From the cell containing the given text, extract its center point as [X, Y] coordinate. 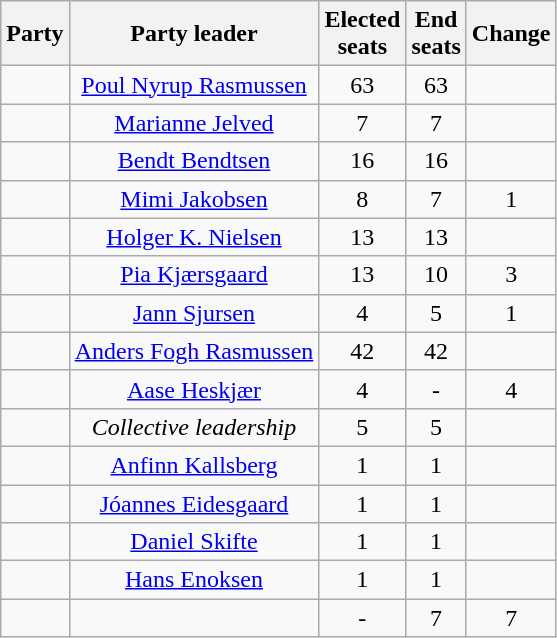
Pia Kjærsgaard [194, 275]
Marianne Jelved [194, 123]
Holger K. Nielsen [194, 237]
Party [35, 34]
Mimi Jakobsen [194, 199]
Hans Enoksen [194, 580]
Jann Sjursen [194, 313]
Poul Nyrup Rasmussen [194, 85]
Change [511, 34]
Jóannes Eidesgaard [194, 503]
Aase Heskjær [194, 389]
Electedseats [362, 34]
Anfinn Kallsberg [194, 465]
Anders Fogh Rasmussen [194, 351]
10 [436, 275]
Endseats [436, 34]
Party leader [194, 34]
Bendt Bendtsen [194, 161]
Collective leadership [194, 427]
Daniel Skifte [194, 542]
8 [362, 199]
3 [511, 275]
